Extract the [x, y] coordinate from the center of the cell holding the provided text.  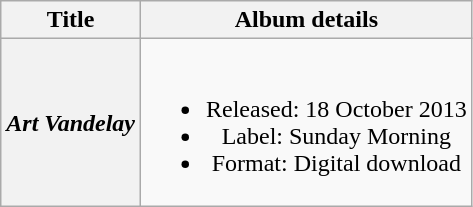
Album details [307, 20]
Released: 18 October 2013Label: Sunday MorningFormat: Digital download [307, 122]
Title [71, 20]
Art Vandelay [71, 122]
